Capture the cell that displays the provided text and extract its (X, Y) central coordinate. 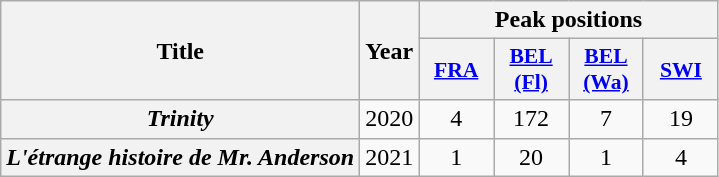
L'étrange histoire de Mr. Anderson (180, 157)
FRA (456, 70)
19 (680, 119)
7 (606, 119)
BEL (Wa) (606, 70)
Trinity (180, 119)
20 (532, 157)
2021 (390, 157)
172 (532, 119)
Year (390, 50)
SWI (680, 70)
2020 (390, 119)
BEL (Fl) (532, 70)
Title (180, 50)
Peak positions (569, 20)
